Extract the (X, Y) coordinate from the center of the cell holding the provided text.  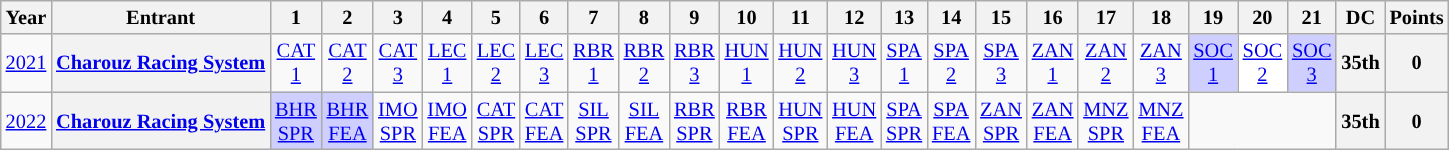
LEC2 (496, 63)
SILSPR (593, 121)
2 (348, 17)
MNZSPR (1106, 121)
ZANFEA (1053, 121)
20 (1262, 17)
CAT3 (398, 63)
5 (496, 17)
LEC1 (448, 63)
Entrant (160, 17)
ZAN1 (1053, 63)
Year (26, 17)
RBRSPR (694, 121)
RBRFEA (747, 121)
CATFEA (544, 121)
8 (644, 17)
RBR3 (694, 63)
RBR2 (644, 63)
13 (904, 17)
12 (854, 17)
2022 (26, 121)
9 (694, 17)
SPASPR (904, 121)
19 (1212, 17)
1 (296, 17)
21 (1312, 17)
HUNFEA (854, 121)
SPA3 (1001, 63)
CAT1 (296, 63)
RBR1 (593, 63)
4 (448, 17)
SOC1 (1212, 63)
IMOSPR (398, 121)
3 (398, 17)
11 (800, 17)
10 (747, 17)
ZAN3 (1160, 63)
SOC3 (1312, 63)
HUNSPR (800, 121)
15 (1001, 17)
Points (1417, 17)
DC (1360, 17)
6 (544, 17)
SOC2 (1262, 63)
17 (1106, 17)
SPA2 (951, 63)
LEC3 (544, 63)
BHRFEA (348, 121)
CATSPR (496, 121)
IMOFEA (448, 121)
7 (593, 17)
HUN1 (747, 63)
2021 (26, 63)
14 (951, 17)
HUN2 (800, 63)
16 (1053, 17)
ZAN2 (1106, 63)
SILFEA (644, 121)
MNZFEA (1160, 121)
SPAFEA (951, 121)
BHRSPR (296, 121)
ZANSPR (1001, 121)
CAT2 (348, 63)
18 (1160, 17)
SPA1 (904, 63)
HUN3 (854, 63)
